Detect which cell encompasses the target text, then output its (X, Y) center coordinate. 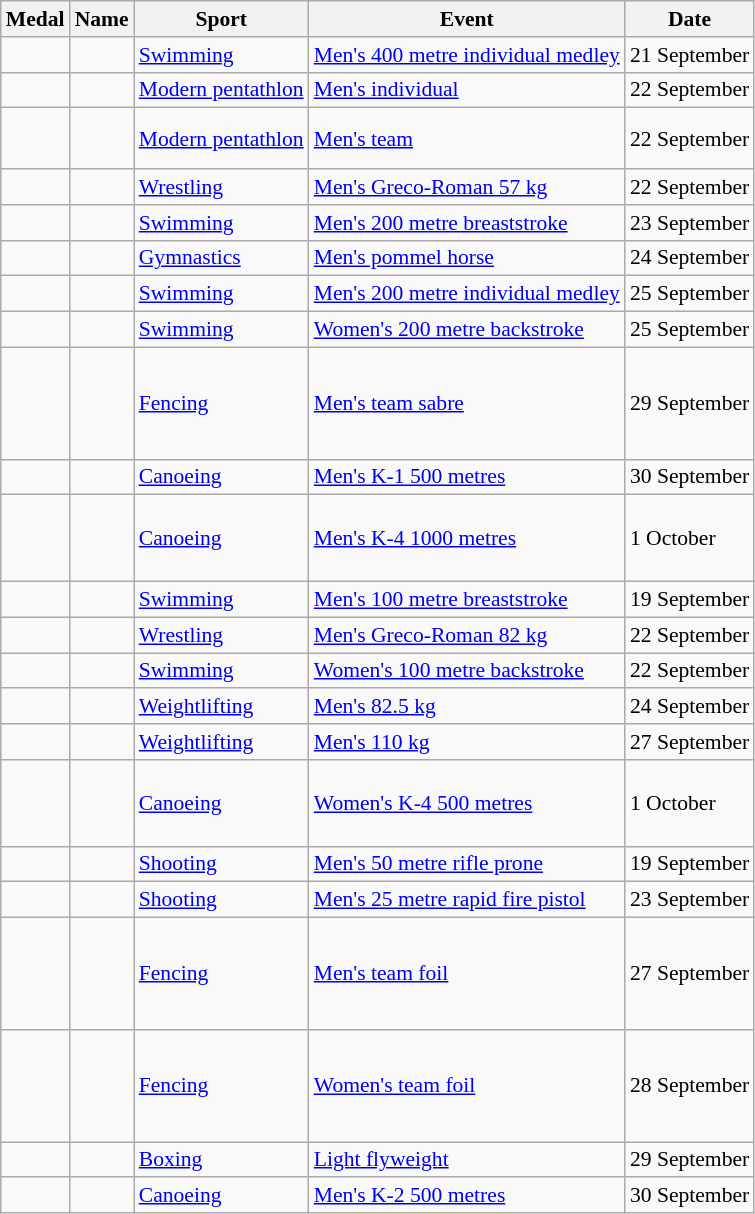
Men's team sabre (467, 403)
Men's 50 metre rifle prone (467, 864)
Men's 200 metre individual medley (467, 294)
Women's 200 metre backstroke (467, 330)
Men's Greco-Roman 57 kg (467, 187)
Name (102, 19)
Men's team (467, 138)
Women's 100 metre backstroke (467, 671)
Men's K-1 500 metres (467, 477)
Event (467, 19)
Men's Greco-Roman 82 kg (467, 635)
Date (690, 19)
Men's team foil (467, 974)
21 September (690, 55)
Men's 100 metre breaststroke (467, 600)
Men's K-2 500 metres (467, 1196)
Men's 400 metre individual medley (467, 55)
Sport (222, 19)
Light flyweight (467, 1160)
Boxing (222, 1160)
Medal (36, 19)
Men's K-4 1000 metres (467, 538)
Women's K-4 500 metres (467, 804)
Men's 82.5 kg (467, 707)
28 September (690, 1086)
Men's 200 metre breaststroke (467, 223)
Men's individual (467, 90)
Men's pommel horse (467, 258)
Men's 110 kg (467, 742)
Women's team foil (467, 1086)
Gymnastics (222, 258)
Men's 25 metre rapid fire pistol (467, 900)
